Search for the cell housing the specified text and yield its [x, y] center coordinate. 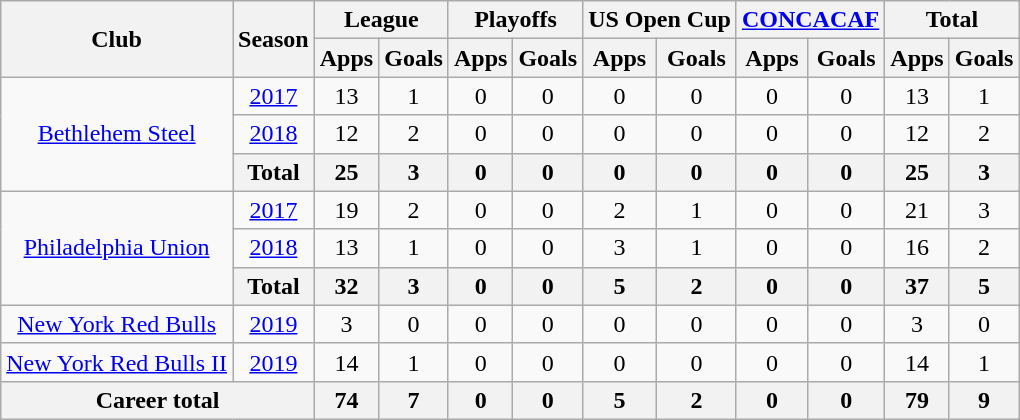
Bethlehem Steel [117, 134]
9 [984, 400]
Career total [158, 400]
Playoffs [515, 20]
Club [117, 39]
74 [346, 400]
CONCACAF [810, 20]
New York Red Bulls [117, 324]
7 [414, 400]
New York Red Bulls II [117, 362]
League [381, 20]
Season [273, 39]
Philadelphia Union [117, 248]
19 [346, 210]
79 [917, 400]
32 [346, 286]
16 [917, 248]
21 [917, 210]
37 [917, 286]
US Open Cup [660, 20]
